Output the [x, y] coordinate of the center of the cell containing the given text.  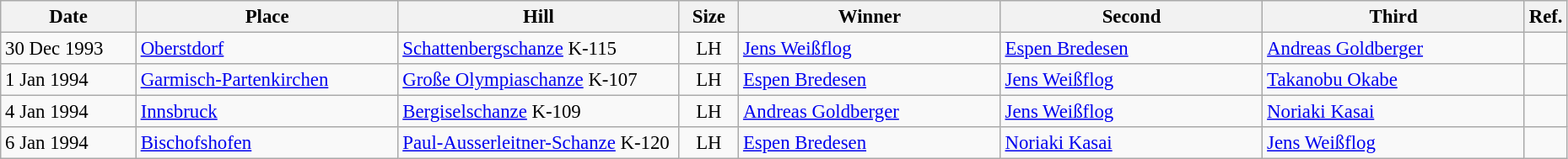
30 Dec 1993 [69, 49]
Ref. [1545, 17]
Hill [538, 17]
Size [709, 17]
Innsbruck [267, 112]
1 Jan 1994 [69, 80]
Place [267, 17]
Garmisch-Partenkirchen [267, 80]
Große Olympiaschanze K-107 [538, 80]
Takanobu Okabe [1393, 80]
4 Jan 1994 [69, 112]
Winner [870, 17]
Second [1132, 17]
Schattenbergschanze K-115 [538, 49]
Bischofshofen [267, 143]
Oberstdorf [267, 49]
Date [69, 17]
Bergiselschanze K-109 [538, 112]
Third [1393, 17]
Paul-Ausserleitner-Schanze K-120 [538, 143]
6 Jan 1994 [69, 143]
